From the cell containing the given text, extract its center point as (X, Y) coordinate. 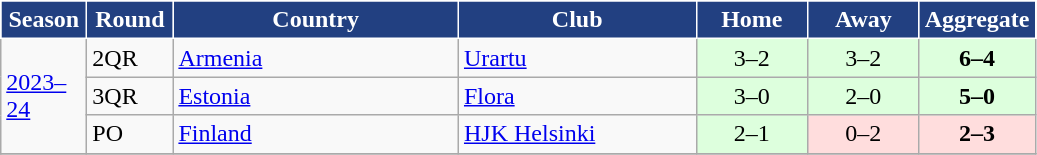
Away (864, 20)
Season (44, 20)
2–3 (977, 134)
5–0 (977, 96)
Flora (577, 96)
2023–24 (44, 96)
PO (130, 134)
Home (752, 20)
3–0 (752, 96)
Country (316, 20)
2–1 (752, 134)
Round (130, 20)
Armenia (316, 58)
2QR (130, 58)
Finland (316, 134)
2–0 (864, 96)
HJK Helsinki (577, 134)
Urartu (577, 58)
3QR (130, 96)
6–4 (977, 58)
Estonia (316, 96)
Club (577, 20)
Aggregate (977, 20)
0–2 (864, 134)
